Identify which cell holds the provided text, then report its [X, Y] central coordinate. 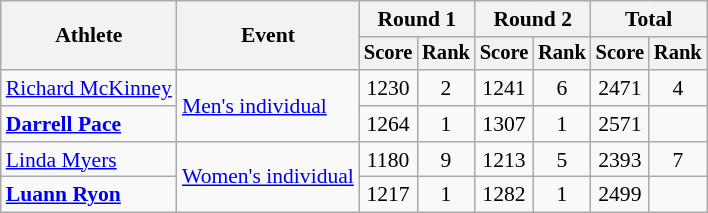
Darrell Pace [89, 124]
2571 [620, 124]
1213 [504, 160]
Linda Myers [89, 160]
Luann Ryon [89, 195]
Round 2 [533, 19]
Richard McKinney [89, 88]
1264 [388, 124]
2393 [620, 160]
Athlete [89, 36]
1230 [388, 88]
1180 [388, 160]
Women's individual [268, 178]
Men's individual [268, 106]
Total [649, 19]
2499 [620, 195]
1307 [504, 124]
2471 [620, 88]
7 [678, 160]
2 [446, 88]
5 [562, 160]
1217 [388, 195]
6 [562, 88]
Round 1 [417, 19]
9 [446, 160]
Event [268, 36]
4 [678, 88]
1282 [504, 195]
1241 [504, 88]
